Detect which cell encompasses the target text, then output its (x, y) center coordinate. 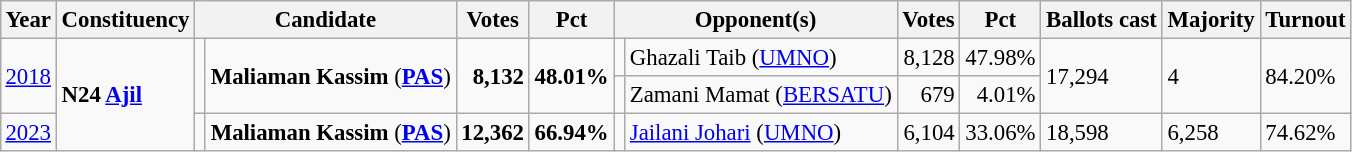
Opponent(s) (756, 20)
8,132 (492, 76)
Ghazali Taib (UMNO) (760, 57)
Year (28, 20)
84.20% (1306, 76)
Ballots cast (1102, 20)
N24 Ajil (125, 94)
Constituency (125, 20)
12,362 (492, 133)
66.94% (572, 133)
Jailani Johari (UMNO) (760, 133)
Majority (1211, 20)
74.62% (1306, 133)
2023 (28, 133)
6,104 (928, 133)
48.01% (572, 76)
2018 (28, 76)
17,294 (1102, 76)
679 (928, 95)
33.06% (1000, 133)
18,598 (1102, 133)
6,258 (1211, 133)
4 (1211, 76)
Candidate (326, 20)
Zamani Mamat (BERSATU) (760, 95)
Turnout (1306, 20)
8,128 (928, 57)
47.98% (1000, 57)
4.01% (1000, 95)
